Identify which cell holds the provided text, then report its [x, y] central coordinate. 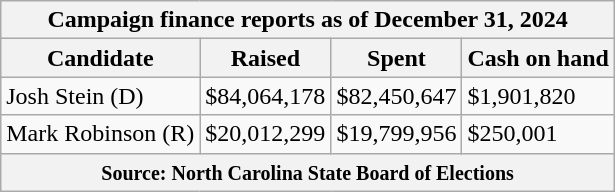
Cash on hand [538, 58]
$250,001 [538, 134]
Candidate [100, 58]
Mark Robinson (R) [100, 134]
Raised [266, 58]
$20,012,299 [266, 134]
Source: North Carolina State Board of Elections [308, 172]
Spent [396, 58]
Josh Stein (D) [100, 96]
$19,799,956 [396, 134]
Campaign finance reports as of December 31, 2024 [308, 20]
$1,901,820 [538, 96]
$82,450,647 [396, 96]
$84,064,178 [266, 96]
